From the cell containing the given text, extract its center point as (x, y) coordinate. 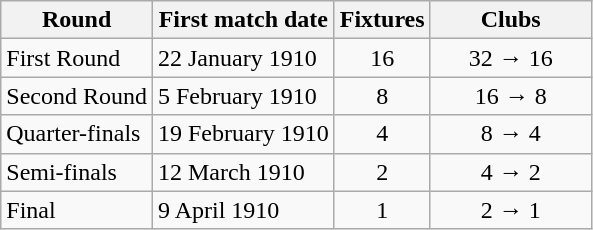
Quarter-finals (77, 134)
8 → 4 (510, 134)
8 (382, 96)
2 → 1 (510, 210)
12 March 1910 (243, 172)
4 (382, 134)
16 (382, 58)
Clubs (510, 20)
22 January 1910 (243, 58)
2 (382, 172)
Semi-finals (77, 172)
16 → 8 (510, 96)
9 April 1910 (243, 210)
4 → 2 (510, 172)
5 February 1910 (243, 96)
Final (77, 210)
First Round (77, 58)
1 (382, 210)
19 February 1910 (243, 134)
Second Round (77, 96)
First match date (243, 20)
Round (77, 20)
Fixtures (382, 20)
32 → 16 (510, 58)
